Scan for the cell matching the given text and deliver its [X, Y] coordinate at center. 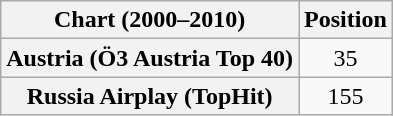
35 [346, 58]
Chart (2000–2010) [150, 20]
Position [346, 20]
Austria (Ö3 Austria Top 40) [150, 58]
Russia Airplay (TopHit) [150, 96]
155 [346, 96]
